Pinpoint the cell where the given text exists, returning its [x, y] midpoint coordinate. 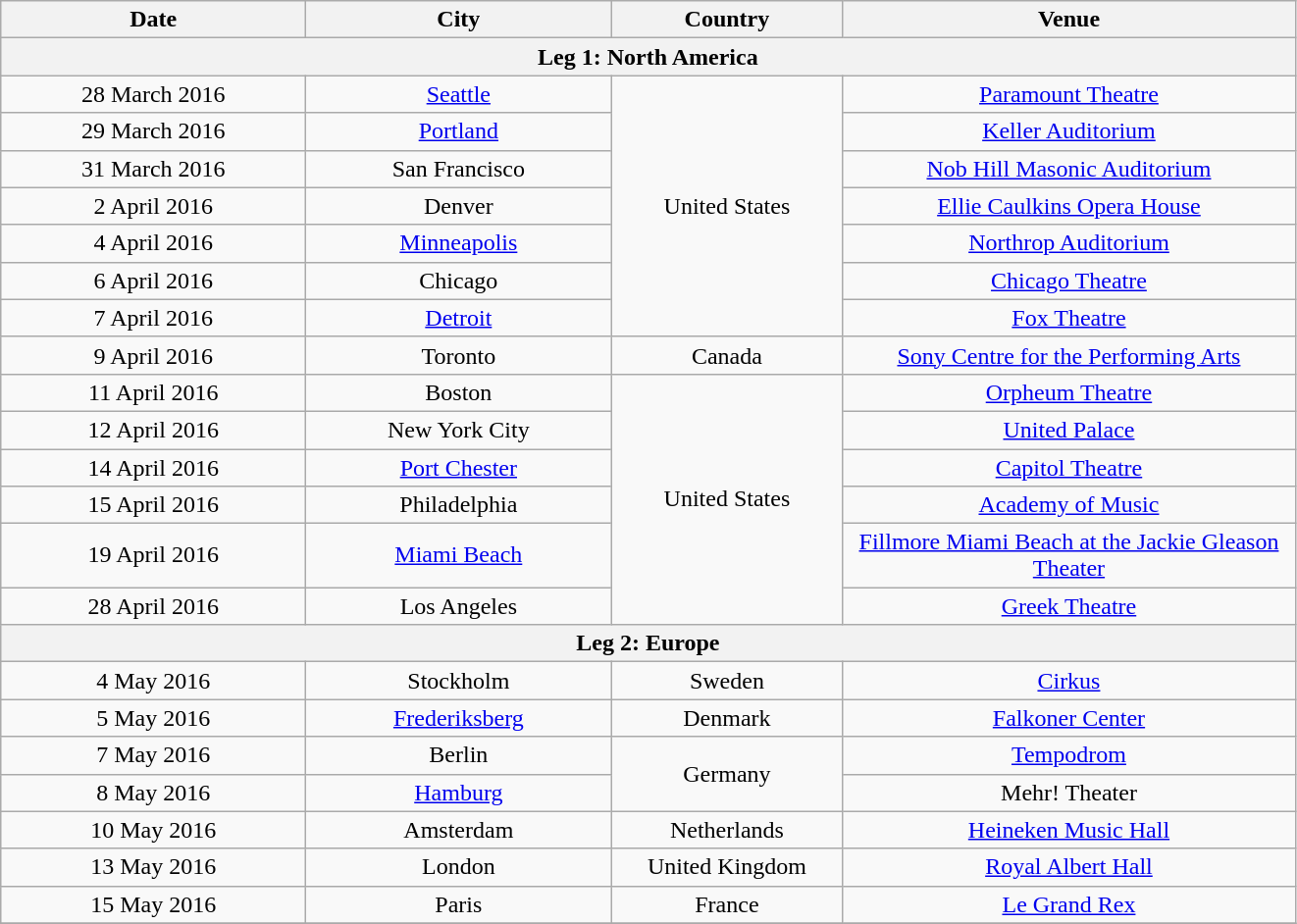
Stockholm [459, 681]
10 May 2016 [153, 830]
Sweden [727, 681]
Falkoner Center [1069, 718]
Date [153, 20]
19 April 2016 [153, 555]
Fillmore Miami Beach at the Jackie Gleason Theater [1069, 555]
Sony Centre for the Performing Arts [1069, 355]
Capitol Theatre [1069, 468]
2 April 2016 [153, 206]
13 May 2016 [153, 867]
Northrop Auditorium [1069, 243]
7 April 2016 [153, 318]
29 March 2016 [153, 131]
United Kingdom [727, 867]
7 May 2016 [153, 755]
Mehr! Theater [1069, 793]
Germany [727, 774]
Paramount Theatre [1069, 94]
Paris [459, 904]
Venue [1069, 20]
Le Grand Rex [1069, 904]
Toronto [459, 355]
31 March 2016 [153, 169]
Philadelphia [459, 505]
Leg 2: Europe [648, 643]
6 April 2016 [153, 281]
Royal Albert Hall [1069, 867]
8 May 2016 [153, 793]
Denver [459, 206]
Frederiksberg [459, 718]
Fox Theatre [1069, 318]
Leg 1: North America [648, 57]
15 May 2016 [153, 904]
28 April 2016 [153, 606]
12 April 2016 [153, 430]
Amsterdam [459, 830]
Berlin [459, 755]
Miami Beach [459, 555]
Port Chester [459, 468]
Greek Theatre [1069, 606]
San Francisco [459, 169]
Canada [727, 355]
15 April 2016 [153, 505]
Los Angeles [459, 606]
New York City [459, 430]
London [459, 867]
Ellie Caulkins Opera House [1069, 206]
4 April 2016 [153, 243]
14 April 2016 [153, 468]
Minneapolis [459, 243]
Denmark [727, 718]
Chicago [459, 281]
5 May 2016 [153, 718]
Nob Hill Masonic Auditorium [1069, 169]
28 March 2016 [153, 94]
Country [727, 20]
City [459, 20]
Portland [459, 131]
Heineken Music Hall [1069, 830]
Keller Auditorium [1069, 131]
11 April 2016 [153, 392]
Cirkus [1069, 681]
9 April 2016 [153, 355]
Netherlands [727, 830]
France [727, 904]
Tempodrom [1069, 755]
United Palace [1069, 430]
Seattle [459, 94]
4 May 2016 [153, 681]
Detroit [459, 318]
Academy of Music [1069, 505]
Orpheum Theatre [1069, 392]
Chicago Theatre [1069, 281]
Hamburg [459, 793]
Boston [459, 392]
